Locate the cell with the specified text and output its (x, y) center coordinate. 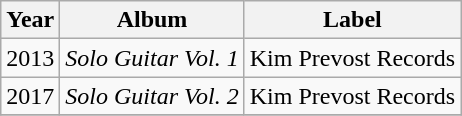
2013 (30, 58)
Solo Guitar Vol. 2 (152, 96)
2017 (30, 96)
Label (352, 20)
Solo Guitar Vol. 1 (152, 58)
Album (152, 20)
Year (30, 20)
